Return the [X, Y] coordinate for the center point of the cell that contains the specified text.  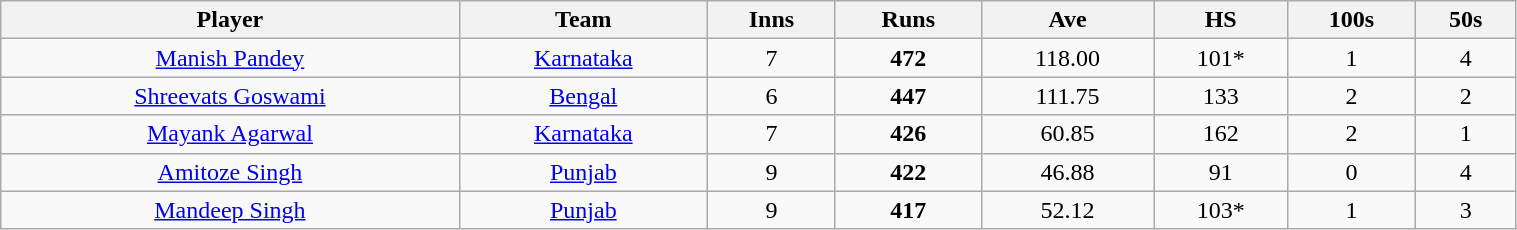
50s [1466, 20]
Mayank Agarwal [230, 134]
6 [772, 96]
118.00 [1068, 58]
46.88 [1068, 172]
417 [908, 210]
447 [908, 96]
Runs [908, 20]
Amitoze Singh [230, 172]
Shreevats Goswami [230, 96]
91 [1221, 172]
111.75 [1068, 96]
100s [1352, 20]
162 [1221, 134]
Mandeep Singh [230, 210]
Manish Pandey [230, 58]
472 [908, 58]
60.85 [1068, 134]
133 [1221, 96]
103* [1221, 210]
426 [908, 134]
HS [1221, 20]
Player [230, 20]
422 [908, 172]
Bengal [583, 96]
Ave [1068, 20]
Team [583, 20]
0 [1352, 172]
Inns [772, 20]
101* [1221, 58]
3 [1466, 210]
52.12 [1068, 210]
